Scan for the cell matching the given text and deliver its (X, Y) coordinate at center. 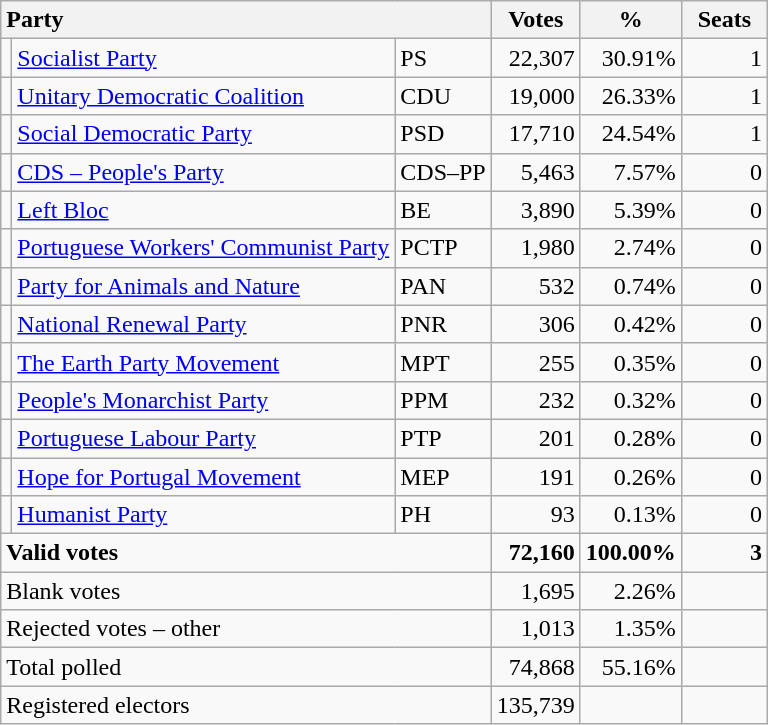
0.28% (630, 438)
19,000 (536, 96)
255 (536, 362)
MPT (443, 362)
0.32% (630, 400)
5.39% (630, 210)
PSD (443, 134)
Party (246, 20)
Registered electors (246, 705)
National Renewal Party (204, 324)
0.26% (630, 477)
Left Bloc (204, 210)
Unitary Democratic Coalition (204, 96)
CDS – People's Party (204, 172)
Hope for Portugal Movement (204, 477)
2.74% (630, 248)
232 (536, 400)
201 (536, 438)
1.35% (630, 629)
PPM (443, 400)
1,980 (536, 248)
93 (536, 515)
Portuguese Labour Party (204, 438)
100.00% (630, 553)
People's Monarchist Party (204, 400)
306 (536, 324)
Seats (724, 20)
1,695 (536, 591)
532 (536, 286)
Votes (536, 20)
30.91% (630, 58)
BE (443, 210)
0.35% (630, 362)
0.42% (630, 324)
MEP (443, 477)
Blank votes (246, 591)
Rejected votes – other (246, 629)
7.57% (630, 172)
Total polled (246, 667)
55.16% (630, 667)
PAN (443, 286)
PTP (443, 438)
24.54% (630, 134)
% (630, 20)
2.26% (630, 591)
The Earth Party Movement (204, 362)
74,868 (536, 667)
Portuguese Workers' Communist Party (204, 248)
CDU (443, 96)
Valid votes (246, 553)
Humanist Party (204, 515)
PH (443, 515)
3,890 (536, 210)
0.13% (630, 515)
0.74% (630, 286)
Party for Animals and Nature (204, 286)
Social Democratic Party (204, 134)
17,710 (536, 134)
191 (536, 477)
Socialist Party (204, 58)
26.33% (630, 96)
CDS–PP (443, 172)
PS (443, 58)
PNR (443, 324)
3 (724, 553)
1,013 (536, 629)
PCTP (443, 248)
22,307 (536, 58)
72,160 (536, 553)
5,463 (536, 172)
135,739 (536, 705)
